Find where the given text appears and provide that cell's center as [x, y] coordinate. 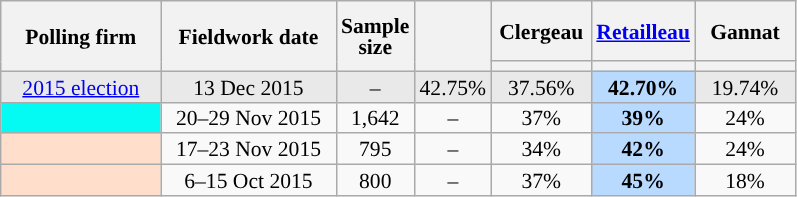
42.70% [643, 86]
Samplesize [375, 36]
1,642 [375, 118]
800 [375, 180]
45% [643, 180]
Fieldwork date [248, 36]
34% [541, 150]
Polling firm [81, 36]
795 [375, 150]
Gannat [745, 31]
13 Dec 2015 [248, 86]
18% [745, 180]
17–23 Nov 2015 [248, 150]
Clergeau [541, 31]
6–15 Oct 2015 [248, 180]
37.56% [541, 86]
42.75% [452, 86]
39% [643, 118]
19.74% [745, 86]
20–29 Nov 2015 [248, 118]
42% [643, 150]
Retailleau [643, 31]
2015 election [81, 86]
